Locate the cell with the specified text and output its (X, Y) center coordinate. 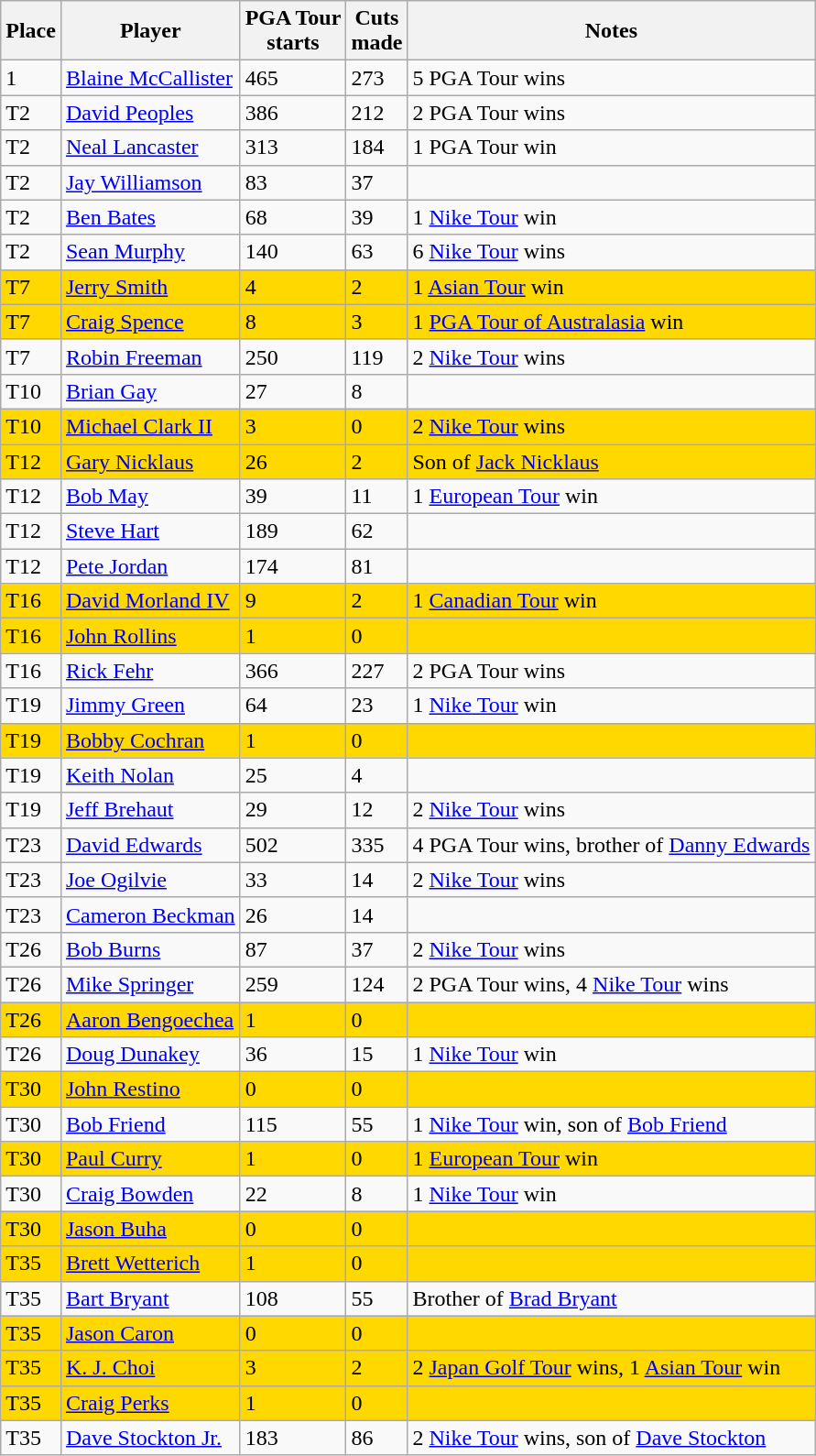
Gary Nicklaus (150, 461)
29 (293, 810)
John Rollins (150, 636)
Rick Fehr (150, 671)
PGA Tourstarts (293, 31)
36 (293, 1055)
K. J. Choi (150, 1368)
68 (293, 217)
119 (377, 356)
Doug Dunakey (150, 1055)
313 (293, 148)
Cameron Beckman (150, 914)
502 (293, 845)
4 PGA Tour wins, brother of Danny Edwards (612, 845)
Pete Jordan (150, 566)
1 PGA Tour of Australasia win (612, 322)
Brother of Brad Bryant (612, 1298)
1 Asian Tour win (612, 287)
Ben Bates (150, 217)
108 (293, 1298)
Dave Stockton Jr. (150, 1438)
25 (293, 775)
Robin Freeman (150, 356)
2 PGA Tour wins, 4 Nike Tour wins (612, 984)
386 (293, 113)
Blaine McCallister (150, 78)
273 (377, 78)
Paul Curry (150, 1159)
11 (377, 497)
Player (150, 31)
81 (377, 566)
6 Nike Tour wins (612, 252)
212 (377, 113)
Jay Williamson (150, 182)
87 (293, 949)
David Peoples (150, 113)
250 (293, 356)
Mike Springer (150, 984)
Sean Murphy (150, 252)
Bobby Cochran (150, 740)
Michael Clark II (150, 426)
183 (293, 1438)
John Restino (150, 1089)
62 (377, 531)
1 PGA Tour win (612, 148)
Aaron Bengoechea (150, 1020)
83 (293, 182)
27 (293, 391)
Brian Gay (150, 391)
Joe Ogilvie (150, 880)
Keith Nolan (150, 775)
189 (293, 531)
1 Nike Tour win, son of Bob Friend (612, 1124)
174 (293, 566)
Steve Hart (150, 531)
140 (293, 252)
15 (377, 1055)
Bob Burns (150, 949)
115 (293, 1124)
184 (377, 148)
Craig Bowden (150, 1194)
Brett Wetterich (150, 1264)
33 (293, 880)
Bob Friend (150, 1124)
Jason Buha (150, 1229)
12 (377, 810)
23 (377, 706)
86 (377, 1438)
5 PGA Tour wins (612, 78)
Jerry Smith (150, 287)
366 (293, 671)
Jason Caron (150, 1333)
227 (377, 671)
Jimmy Green (150, 706)
124 (377, 984)
1 Canadian Tour win (612, 601)
Bob May (150, 497)
22 (293, 1194)
259 (293, 984)
Son of Jack Nicklaus (612, 461)
2 Japan Golf Tour wins, 1 Asian Tour win (612, 1368)
David Edwards (150, 845)
Craig Perks (150, 1403)
465 (293, 78)
Cutsmade (377, 31)
63 (377, 252)
Neal Lancaster (150, 148)
Notes (612, 31)
Bart Bryant (150, 1298)
335 (377, 845)
Place (31, 31)
64 (293, 706)
2 Nike Tour wins, son of Dave Stockton (612, 1438)
Jeff Brehaut (150, 810)
9 (293, 601)
David Morland IV (150, 601)
Craig Spence (150, 322)
